Locate the cell with the specified text and output its [X, Y] center coordinate. 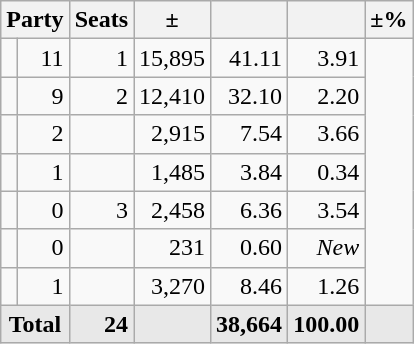
± [172, 20]
41.11 [250, 58]
Party [35, 20]
15,895 [172, 58]
3.66 [326, 134]
3.54 [326, 210]
100.00 [326, 324]
231 [172, 248]
Seats [101, 20]
38,664 [250, 324]
12,410 [172, 96]
1,485 [172, 172]
1.26 [326, 286]
2.20 [326, 96]
2,458 [172, 210]
32.10 [250, 96]
24 [101, 324]
2,915 [172, 134]
11 [43, 58]
8.46 [250, 286]
7.54 [250, 134]
0.60 [250, 248]
3.84 [250, 172]
3 [101, 210]
New [326, 248]
9 [43, 96]
0.34 [326, 172]
±% [389, 20]
Total [35, 324]
3.91 [326, 58]
6.36 [250, 210]
3,270 [172, 286]
